Return (X, Y) of the center of cell containing provided text 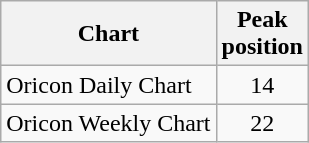
22 (262, 123)
Peakposition (262, 34)
Oricon Weekly Chart (108, 123)
14 (262, 85)
Oricon Daily Chart (108, 85)
Chart (108, 34)
